Determine the [x, y] coordinate at the center of the cell enclosing the given text.  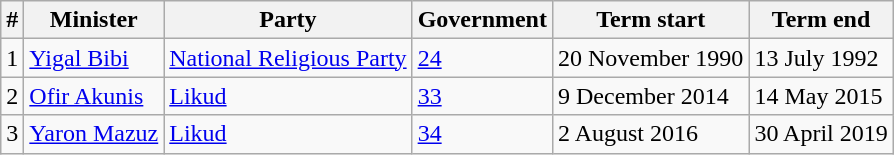
13 July 1992 [821, 58]
2 August 2016 [650, 134]
Minister [94, 20]
2 [12, 96]
1 [12, 58]
Ofir Akunis [94, 96]
9 December 2014 [650, 96]
30 April 2019 [821, 134]
Party [288, 20]
National Religious Party [288, 58]
Term end [821, 20]
24 [482, 58]
3 [12, 134]
20 November 1990 [650, 58]
Term start [650, 20]
33 [482, 96]
# [12, 20]
Yigal Bibi [94, 58]
Government [482, 20]
14 May 2015 [821, 96]
34 [482, 134]
Yaron Mazuz [94, 134]
